Provide the (X, Y) coordinate of the cell's center where the given text is located.  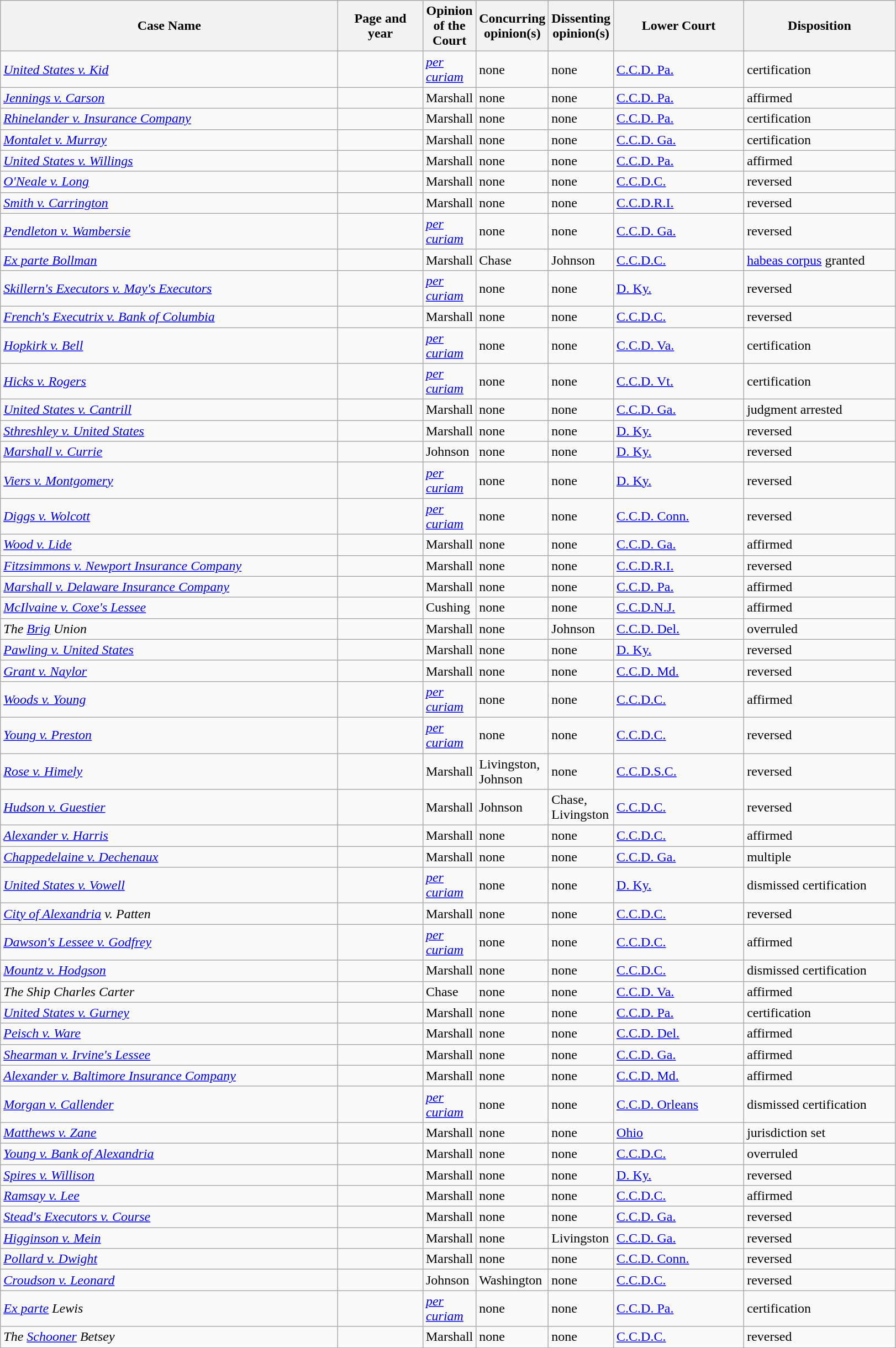
The Schooner Betsey (169, 1337)
Young v. Preston (169, 735)
Sthreshley v. United States (169, 431)
Livingston (581, 1238)
Washington (513, 1280)
Dissenting opinion(s) (581, 26)
Fitzsimmons v. Newport Insurance Company (169, 566)
Shearman v. Irvine's Lessee (169, 1055)
C.C.D.N.J. (679, 608)
McIlvaine v. Coxe's Lessee (169, 608)
Hopkirk v. Bell (169, 345)
Chase, Livingston (581, 808)
French's Executrix v. Bank of Columbia (169, 317)
Viers v. Montgomery (169, 481)
Dawson's Lessee v. Godfrey (169, 942)
United States v. Willings (169, 161)
Rose v. Himely (169, 771)
Marshall v. Currie (169, 452)
Alexander v. Baltimore Insurance Company (169, 1076)
United States v. Cantrill (169, 410)
Ohio (679, 1133)
Lower Court (679, 26)
Opinion of the Court (449, 26)
Alexander v. Harris (169, 836)
City of Alexandria v. Patten (169, 914)
Mountz v. Hodgson (169, 971)
C.C.D. Vt. (679, 381)
United States v. Vowell (169, 885)
Pendleton v. Wambersie (169, 231)
United States v. Gurney (169, 1013)
Page and year (381, 26)
Marshall v. Delaware Insurance Company (169, 587)
Rhinelander v. Insurance Company (169, 119)
Croudson v. Leonard (169, 1280)
Case Name (169, 26)
Higginson v. Mein (169, 1238)
Peisch v. Ware (169, 1034)
The Brig Union (169, 629)
Skillern's Executors v. May's Executors (169, 288)
C.C.D. Orleans (679, 1104)
Livingston, Johnson (513, 771)
Hicks v. Rogers (169, 381)
multiple (820, 857)
United States v. Kid (169, 70)
C.C.D.S.C. (679, 771)
judgment arrested (820, 410)
Grant v. Naylor (169, 671)
Woods v. Young (169, 699)
O'Neale v. Long (169, 182)
Ramsay v. Lee (169, 1196)
The Ship Charles Carter (169, 992)
Matthews v. Zane (169, 1133)
jurisdiction set (820, 1133)
Young v. Bank of Alexandria (169, 1154)
Diggs v. Wolcott (169, 516)
Spires v. Willison (169, 1175)
Pollard v. Dwight (169, 1259)
Pawling v. United States (169, 650)
Hudson v. Guestier (169, 808)
Ex parte Bollman (169, 260)
Montalet v. Murray (169, 140)
habeas corpus granted (820, 260)
Disposition (820, 26)
Concurring opinion(s) (513, 26)
Smith v. Carrington (169, 203)
Jennings v. Carson (169, 98)
Chappedelaine v. Dechenaux (169, 857)
Stead's Executors v. Course (169, 1217)
Cushing (449, 608)
Ex parte Lewis (169, 1308)
Morgan v. Callender (169, 1104)
Wood v. Lide (169, 545)
